Identify which cell holds the provided text, then report its (X, Y) central coordinate. 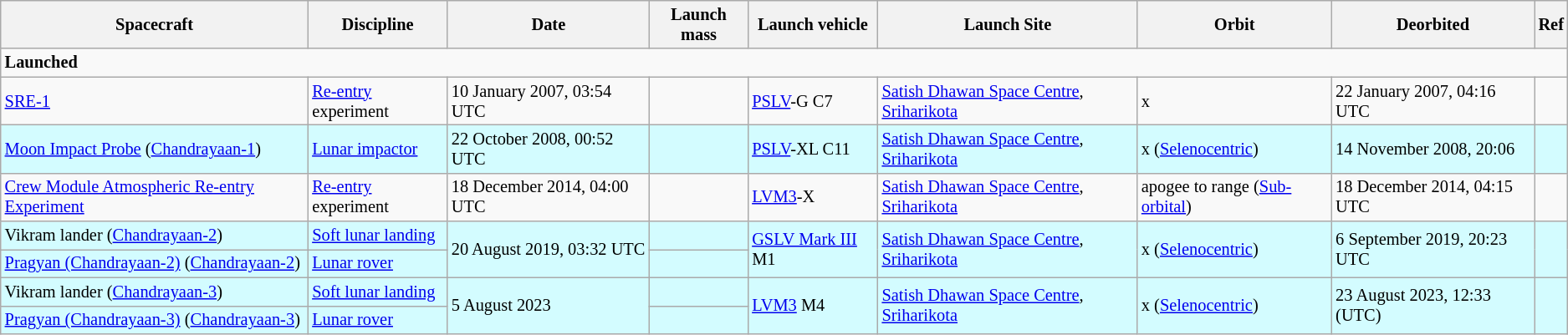
Vikram lander (Chandrayaan-2) (155, 236)
5 August 2023 (549, 306)
Crew Module Atmospheric Re-entry Experiment (155, 197)
PSLV-G C7 (813, 101)
x (1234, 101)
23 August 2023, 12:33 (UTC) (1433, 306)
Pragyan (Chandrayaan-3) (Chandrayaan-3) (155, 320)
Ref (1551, 24)
SRE-1 (155, 101)
10 January 2007, 03:54 UTC (549, 101)
PSLV-XL C11 (813, 149)
Launch Site (1008, 24)
Date (549, 24)
18 December 2014, 04:00 UTC (549, 197)
22 October 2008, 00:52 UTC (549, 149)
20 August 2019, 03:32 UTC (549, 249)
LVM3-X (813, 197)
Launch mass (699, 24)
Orbit (1234, 24)
apogee to range (Sub-orbital) (1234, 197)
GSLV Mark III M1 (813, 249)
6 September 2019, 20:23 UTC (1433, 249)
22 January 2007, 04:16 UTC (1433, 101)
Lunar impactor (378, 149)
LVM3 M4 (813, 306)
Launched (784, 63)
Moon Impact Probe (Chandrayaan-1) (155, 149)
Launch vehicle (813, 24)
18 December 2014, 04:15 UTC (1433, 197)
14 November 2008, 20:06 (1433, 149)
Spacecraft (155, 24)
Pragyan (Chandrayaan-2) (Chandrayaan-2) (155, 263)
Deorbited (1433, 24)
Discipline (378, 24)
Vikram lander (Chandrayaan-3) (155, 292)
